Find where the given text appears and provide that cell's center as (x, y) coordinate. 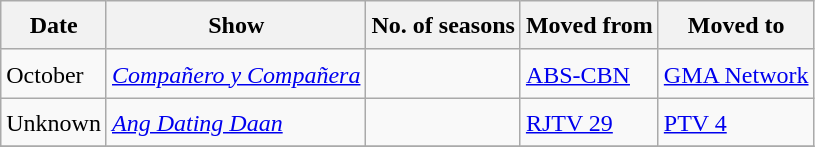
PTV 4 (736, 122)
GMA Network (736, 74)
October (54, 74)
RJTV 29 (589, 122)
Date (54, 26)
Moved from (589, 26)
No. of seasons (443, 26)
Ang Dating Daan (236, 122)
Compañero y Compañera (236, 74)
Unknown (54, 122)
ABS-CBN (589, 74)
Moved to (736, 26)
Show (236, 26)
